Identify which cell holds the provided text, then report its [X, Y] central coordinate. 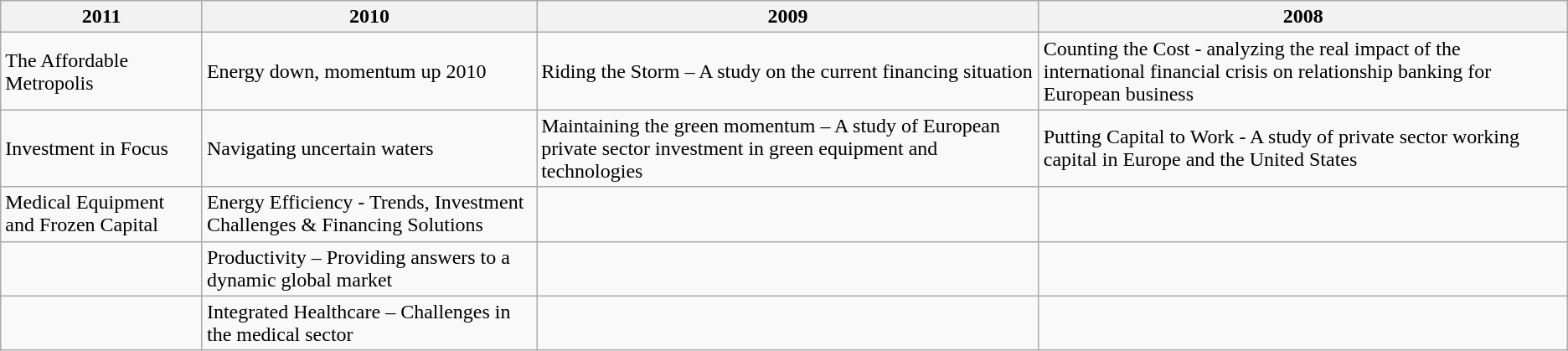
Putting Capital to Work - A study of private sector working capital in Europe and the United States [1303, 148]
2008 [1303, 17]
Integrated Healthcare – Challenges in the medical sector [369, 323]
2010 [369, 17]
Energy Efficiency - Trends, Investment Challenges & Financing Solutions [369, 214]
Medical Equipment and Frozen Capital [102, 214]
2009 [788, 17]
2011 [102, 17]
Investment in Focus [102, 148]
Maintaining the green momentum – A study of European private sector investment in green equipment and technologies [788, 148]
Counting the Cost - analyzing the real impact of the international financial crisis on relationship banking for European business [1303, 71]
The Affordable Metropolis [102, 71]
Energy down, momentum up 2010 [369, 71]
Productivity – Providing answers to a dynamic global market [369, 268]
Navigating uncertain waters [369, 148]
Riding the Storm – A study on the current financing situation [788, 71]
